Scan for the cell matching the given text and deliver its [X, Y] coordinate at center. 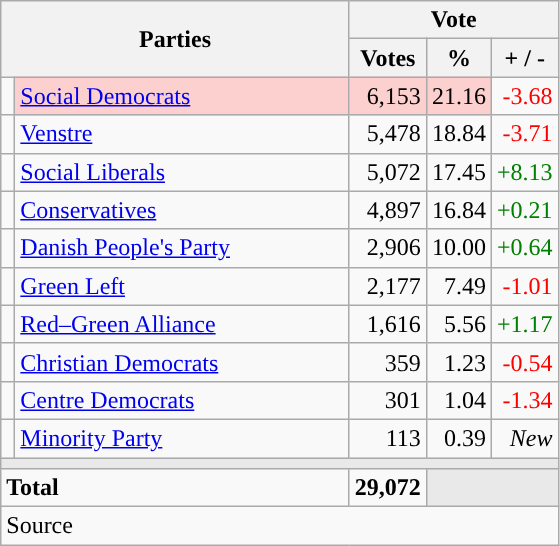
% [458, 58]
-1.34 [524, 400]
5,478 [388, 134]
Red–Green Alliance [182, 324]
18.84 [458, 134]
17.45 [458, 172]
Votes [388, 58]
Parties [176, 39]
5.56 [458, 324]
301 [388, 400]
4,897 [388, 210]
1.04 [458, 400]
-0.54 [524, 362]
359 [388, 362]
+0.21 [524, 210]
Social Democrats [182, 96]
Minority Party [182, 438]
16.84 [458, 210]
-3.68 [524, 96]
+ / - [524, 58]
Christian Democrats [182, 362]
29,072 [388, 488]
0.39 [458, 438]
2,906 [388, 248]
Green Left [182, 286]
Source [280, 526]
1.23 [458, 362]
Total [176, 488]
2,177 [388, 286]
+0.64 [524, 248]
5,072 [388, 172]
-1.01 [524, 286]
-3.71 [524, 134]
+1.17 [524, 324]
Venstre [182, 134]
+8.13 [524, 172]
Vote [454, 20]
1,616 [388, 324]
113 [388, 438]
New [524, 438]
6,153 [388, 96]
Social Liberals [182, 172]
Danish People's Party [182, 248]
Centre Democrats [182, 400]
21.16 [458, 96]
Conservatives [182, 210]
7.49 [458, 286]
10.00 [458, 248]
